Capture the cell that displays the provided text and extract its (X, Y) central coordinate. 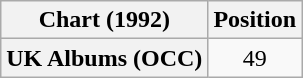
49 (255, 58)
Position (255, 20)
Chart (1992) (104, 20)
UK Albums (OCC) (104, 58)
